Determine the (x, y) coordinate at the center of the cell enclosing the given text.  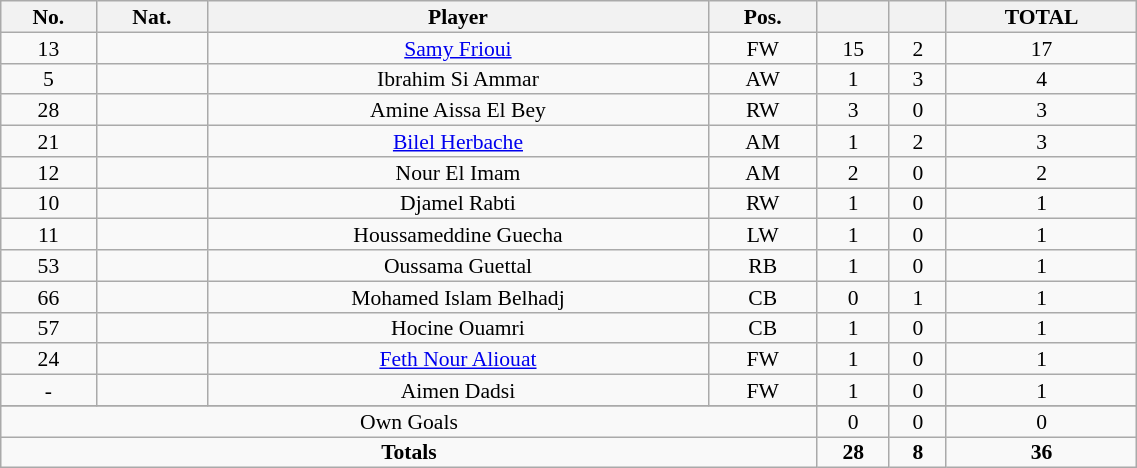
Mohamed Islam Belhadj (458, 296)
4 (1041, 78)
RB (762, 266)
21 (48, 142)
12 (48, 172)
24 (48, 360)
5 (48, 78)
Player (458, 16)
Hocine Ouamri (458, 328)
11 (48, 234)
17 (1041, 48)
8 (918, 452)
Totals (409, 452)
Oussama Guettal (458, 266)
Own Goals (409, 422)
TOTAL (1041, 16)
Samy Frioui (458, 48)
Houssameddine Guecha (458, 234)
66 (48, 296)
15 (853, 48)
Pos. (762, 16)
LW (762, 234)
Amine Aissa El Bey (458, 110)
36 (1041, 452)
AW (762, 78)
Ibrahim Si Ammar (458, 78)
Feth Nour Aliouat (458, 360)
57 (48, 328)
Bilel Herbache (458, 142)
Nour El Imam (458, 172)
53 (48, 266)
No. (48, 16)
13 (48, 48)
10 (48, 204)
Djamel Rabti (458, 204)
- (48, 390)
Aimen Dadsi (458, 390)
Nat. (152, 16)
